From the cell containing the given text, extract its center point as [x, y] coordinate. 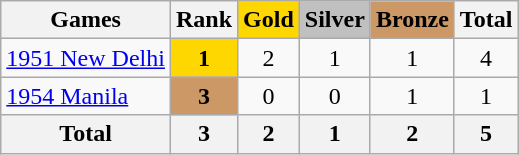
Rank [204, 20]
1954 Manila [86, 96]
Games [86, 20]
Silver [334, 20]
4 [486, 58]
Bronze [412, 20]
Gold [269, 20]
1951 New Delhi [86, 58]
5 [486, 134]
